From the cell containing the given text, extract its center point as [X, Y] coordinate. 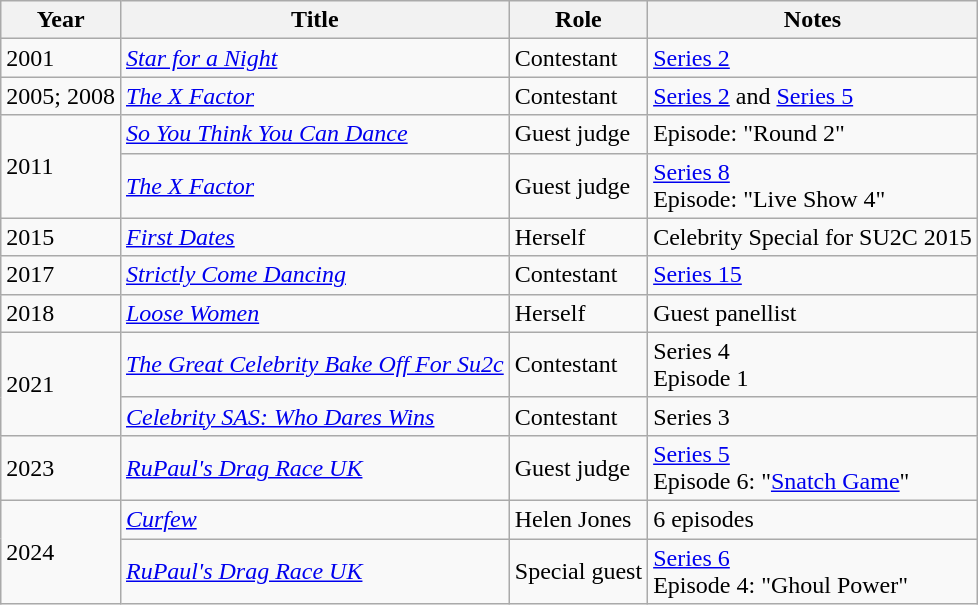
6 episodes [813, 519]
The Great Celebrity Bake Off For Su2c [314, 364]
Guest panellist [813, 313]
2011 [61, 166]
First Dates [314, 237]
Special guest [578, 570]
Series 4Episode 1 [813, 364]
2023 [61, 468]
Series 15 [813, 275]
Series 3 [813, 416]
2005; 2008 [61, 96]
Celebrity Special for SU2C 2015 [813, 237]
2024 [61, 552]
Celebrity SAS: Who Dares Wins [314, 416]
So You Think You Can Dance [314, 134]
Year [61, 20]
Curfew [314, 519]
Series 8Episode: "Live Show 4" [813, 186]
Helen Jones [578, 519]
Series 5Episode 6: "Snatch Game" [813, 468]
Loose Women [314, 313]
Star for a Night [314, 58]
Role [578, 20]
Series 6Episode 4: "Ghoul Power" [813, 570]
Title [314, 20]
Strictly Come Dancing [314, 275]
2018 [61, 313]
Episode: "Round 2" [813, 134]
Series 2 and Series 5 [813, 96]
2017 [61, 275]
2015 [61, 237]
Notes [813, 20]
2001 [61, 58]
2021 [61, 384]
Series 2 [813, 58]
